Return [x, y] of the center of cell containing provided text 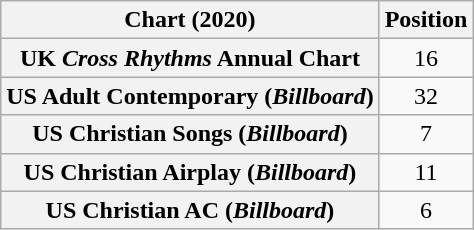
Position [426, 20]
UK Cross Rhythms Annual Chart [190, 58]
US Christian AC (Billboard) [190, 210]
US Christian Songs (Billboard) [190, 134]
6 [426, 210]
7 [426, 134]
11 [426, 172]
Chart (2020) [190, 20]
US Adult Contemporary (Billboard) [190, 96]
16 [426, 58]
US Christian Airplay (Billboard) [190, 172]
32 [426, 96]
